For the text-containing cell, return its midpoint in [x, y] coordinate format. 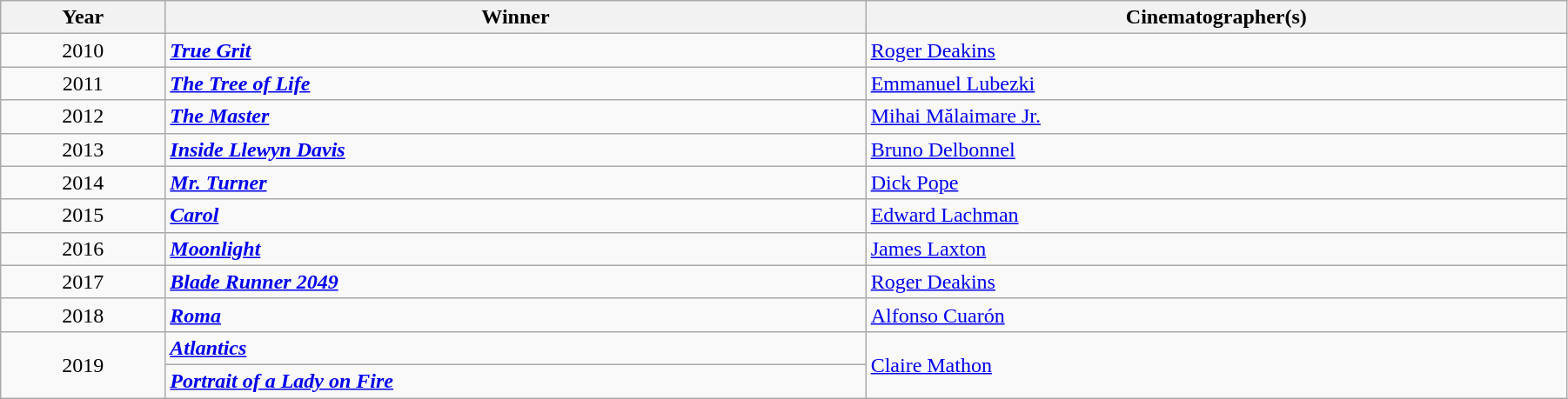
2015 [84, 216]
Mihai Mălaimare Jr. [1216, 116]
Carol [515, 216]
Claire Mathon [1216, 364]
Alfonso Cuarón [1216, 315]
2013 [84, 150]
2018 [84, 315]
2010 [84, 50]
Mr. Turner [515, 183]
2016 [84, 249]
Moonlight [515, 249]
2014 [84, 183]
Emmanuel Lubezki [1216, 83]
Bruno Delbonnel [1216, 150]
Roma [515, 315]
Winner [515, 17]
James Laxton [1216, 249]
2017 [84, 282]
The Tree of Life [515, 83]
Cinematographer(s) [1216, 17]
Portrait of a Lady on Fire [515, 381]
Atlantics [515, 348]
True Grit [515, 50]
2019 [84, 364]
2012 [84, 116]
Inside Llewyn Davis [515, 150]
Dick Pope [1216, 183]
Edward Lachman [1216, 216]
The Master [515, 116]
Blade Runner 2049 [515, 282]
2011 [84, 83]
Year [84, 17]
